Return the (X, Y) coordinate for the center point of the cell that contains the specified text.  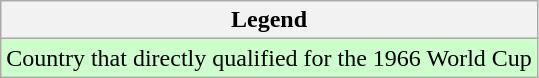
Legend (270, 20)
Country that directly qualified for the 1966 World Cup (270, 58)
